Determine the (x, y) coordinate at the center of the cell enclosing the given text.  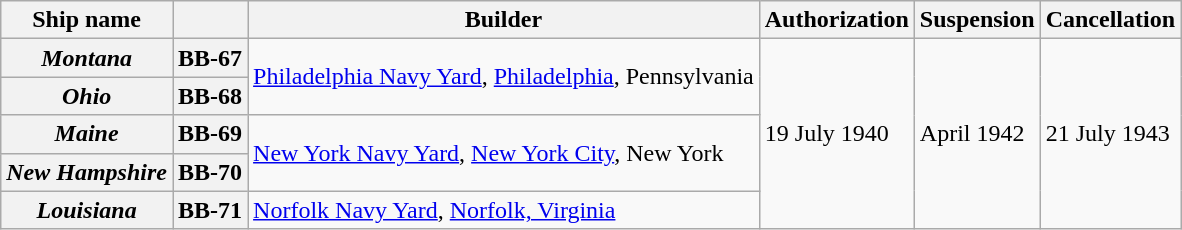
New Hampshire (87, 172)
BB-68 (210, 96)
Maine (87, 134)
Suspension (977, 20)
19 July 1940 (836, 134)
BB-69 (210, 134)
April 1942 (977, 134)
Ship name (87, 20)
Builder (504, 20)
Louisiana (87, 210)
BB-70 (210, 172)
Philadelphia Navy Yard, Philadelphia, Pennsylvania (504, 77)
Cancellation (1110, 20)
Authorization (836, 20)
Montana (87, 58)
BB-71 (210, 210)
BB-67 (210, 58)
21 July 1943 (1110, 134)
New York Navy Yard, New York City, New York (504, 153)
Norfolk Navy Yard, Norfolk, Virginia (504, 210)
Ohio (87, 96)
